For the text-containing cell, return its midpoint in (X, Y) coordinate format. 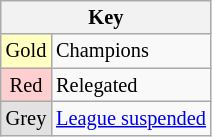
Gold (26, 51)
Red (26, 85)
Key (106, 17)
Champions (131, 51)
League suspended (131, 118)
Relegated (131, 85)
Grey (26, 118)
